Find where the given text appears and provide that cell's center as [x, y] coordinate. 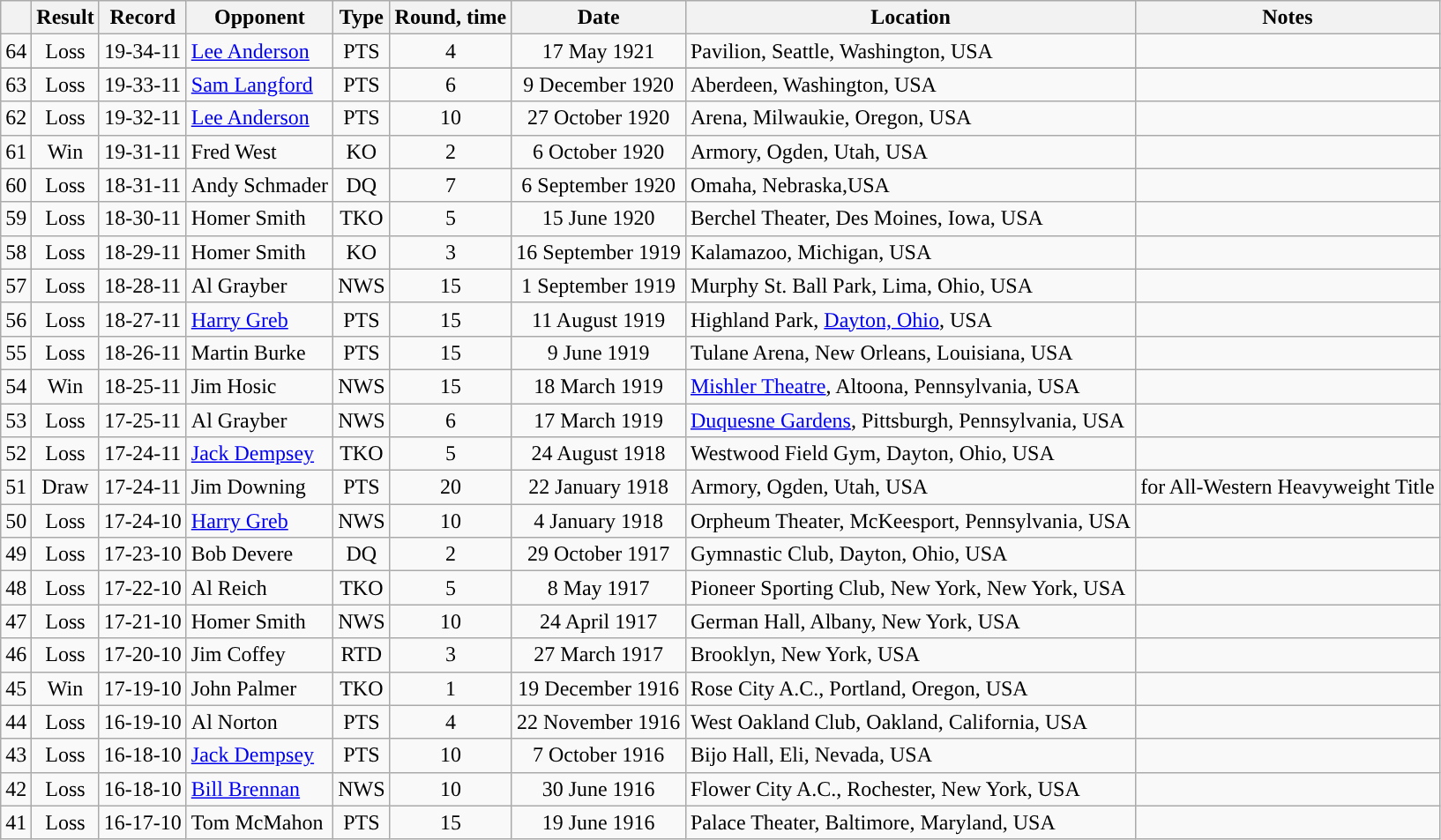
19-32-11 [143, 118]
17 May 1921 [599, 51]
Gymnastic Club, Dayton, Ohio, USA [910, 554]
41 [16, 822]
24 August 1918 [599, 454]
52 [16, 454]
18-30-11 [143, 219]
6 October 1920 [599, 152]
24 April 1917 [599, 621]
for All-Western Heavyweight Title [1288, 487]
Mishler Theatre, Altoona, Pennsylvania, USA [910, 386]
18 March 1919 [599, 386]
22 November 1916 [599, 722]
Aberdeen, Washington, USA [910, 85]
56 [16, 319]
Pioneer Sporting Club, New York, New York, USA [910, 588]
Opponent [259, 18]
17-23-10 [143, 554]
18-29-11 [143, 252]
Tom McMahon [259, 822]
54 [16, 386]
53 [16, 420]
Highland Park, Dayton, Ohio, USA [910, 319]
Andy Schmader [259, 185]
9 June 1919 [599, 353]
63 [16, 85]
9 December 1920 [599, 85]
8 May 1917 [599, 588]
6 September 1920 [599, 185]
Bill Brennan [259, 789]
18-27-11 [143, 319]
59 [16, 219]
19 December 1916 [599, 688]
German Hall, Albany, New York, USA [910, 621]
62 [16, 118]
15 June 1920 [599, 219]
19-31-11 [143, 152]
18-25-11 [143, 386]
Duquesne Gardens, Pittsburgh, Pennsylvania, USA [910, 420]
Al Reich [259, 588]
Type [362, 18]
27 March 1917 [599, 655]
Murphy St. Ball Park, Lima, Ohio, USA [910, 286]
29 October 1917 [599, 554]
58 [16, 252]
Al Norton [259, 722]
19 June 1916 [599, 822]
27 October 1920 [599, 118]
19-33-11 [143, 85]
Fred West [259, 152]
Notes [1288, 18]
1 September 1919 [599, 286]
17-19-10 [143, 688]
11 August 1919 [599, 319]
47 [16, 621]
Arena, Milwaukie, Oregon, USA [910, 118]
46 [16, 655]
44 [16, 722]
55 [16, 353]
Jim Downing [259, 487]
49 [16, 554]
Berchel Theater, Des Moines, Iowa, USA [910, 219]
17-21-10 [143, 621]
Rose City A.C., Portland, Oregon, USA [910, 688]
Record [143, 18]
45 [16, 688]
Martin Burke [259, 353]
John Palmer [259, 688]
Sam Langford [259, 85]
Round, time [451, 18]
61 [16, 152]
18-31-11 [143, 185]
Kalamazoo, Michigan, USA [910, 252]
Bijo Hall, Eli, Nevada, USA [910, 755]
7 October 1916 [599, 755]
Location [910, 18]
48 [16, 588]
17-22-10 [143, 588]
64 [16, 51]
Orpheum Theater, McKeesport, Pennsylvania, USA [910, 521]
4 January 1918 [599, 521]
18-26-11 [143, 353]
16 September 1919 [599, 252]
50 [16, 521]
22 January 1918 [599, 487]
16-17-10 [143, 822]
Westwood Field Gym, Dayton, Ohio, USA [910, 454]
57 [16, 286]
Brooklyn, New York, USA [910, 655]
7 [451, 185]
Pavilion, Seattle, Washington, USA [910, 51]
Result [65, 18]
42 [16, 789]
Jim Hosic [259, 386]
19-34-11 [143, 51]
20 [451, 487]
Palace Theater, Baltimore, Maryland, USA [910, 822]
17-24-10 [143, 521]
RTD [362, 655]
Bob Devere [259, 554]
60 [16, 185]
16-19-10 [143, 722]
17-25-11 [143, 420]
West Oakland Club, Oakland, California, USA [910, 722]
Tulane Arena, New Orleans, Louisiana, USA [910, 353]
17 March 1919 [599, 420]
30 June 1916 [599, 789]
Flower City A.C., Rochester, New York, USA [910, 789]
43 [16, 755]
Date [599, 18]
Omaha, Nebraska,USA [910, 185]
Draw [65, 487]
18-28-11 [143, 286]
17-20-10 [143, 655]
51 [16, 487]
Jim Coffey [259, 655]
1 [451, 688]
